Return the (X, Y) coordinate for the center point of the cell that contains the specified text.  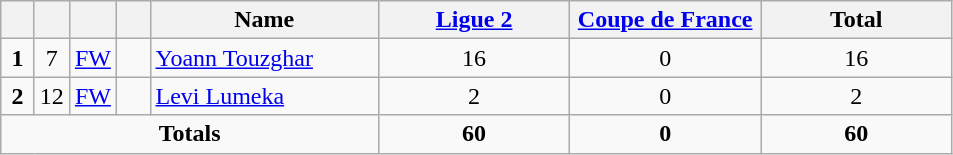
Ligue 2 (474, 20)
7 (52, 58)
Total (856, 20)
12 (52, 96)
Levi Lumeka (264, 96)
Coupe de France (666, 20)
Name (264, 20)
1 (18, 58)
Totals (190, 134)
Yoann Touzghar (264, 58)
